Identify which cell holds the provided text, then report its (x, y) central coordinate. 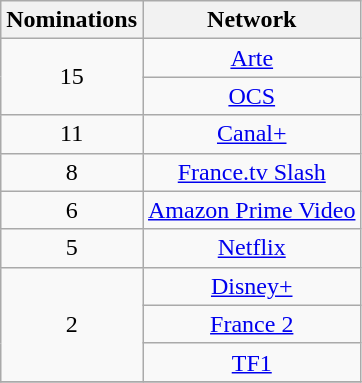
Netflix (251, 248)
8 (72, 172)
Disney+ (251, 286)
TF1 (251, 362)
5 (72, 248)
Amazon Prime Video (251, 210)
OCS (251, 96)
Nominations (72, 20)
France.tv Slash (251, 172)
Arte (251, 58)
15 (72, 77)
France 2 (251, 324)
11 (72, 134)
Network (251, 20)
6 (72, 210)
Canal+ (251, 134)
2 (72, 324)
